Extract the (x, y) coordinate from the center of the cell holding the provided text.  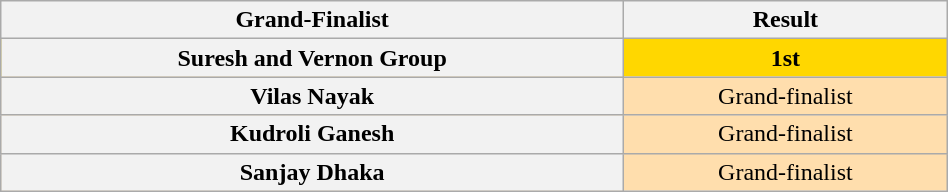
Vilas Nayak (312, 96)
Result (786, 20)
Suresh and Vernon Group (312, 58)
Sanjay Dhaka (312, 172)
Grand-Finalist (312, 20)
1st (786, 58)
Kudroli Ganesh (312, 134)
